Identify which cell holds the provided text, then report its [X, Y] central coordinate. 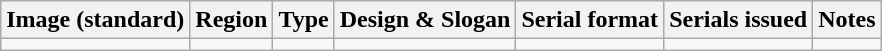
Serials issued [738, 20]
Region [232, 20]
Serial format [590, 20]
Type [304, 20]
Image (standard) [96, 20]
Design & Slogan [425, 20]
Notes [847, 20]
